For the text-containing cell, return its midpoint in [X, Y] coordinate format. 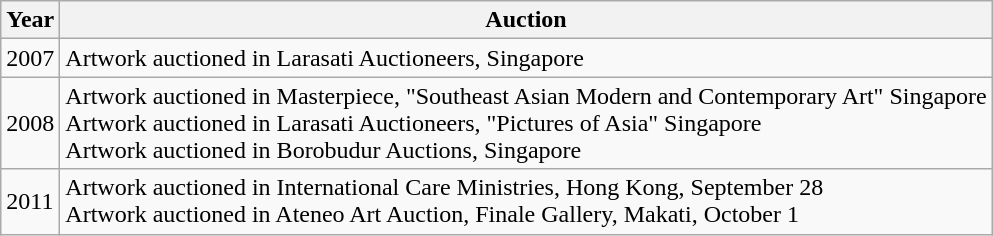
2007 [30, 58]
Auction [526, 20]
2008 [30, 123]
2011 [30, 202]
Artwork auctioned in Larasati Auctioneers, Singapore [526, 58]
Artwork auctioned in International Care Ministries, Hong Kong, September 28Artwork auctioned in Ateneo Art Auction, Finale Gallery, Makati, October 1 [526, 202]
Year [30, 20]
